Extract the (X, Y) coordinate from the center of the cell holding the provided text.  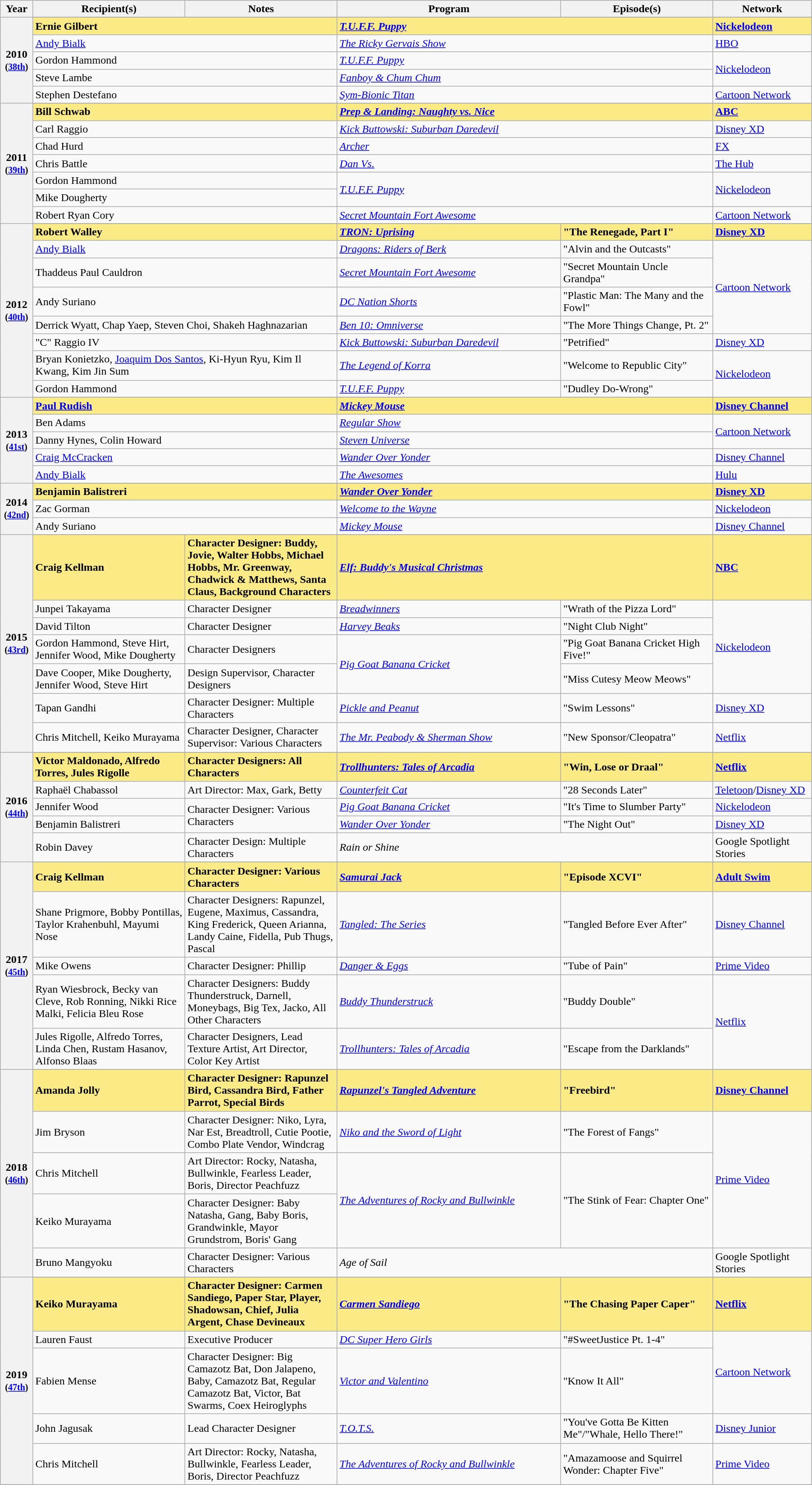
Episode(s) (637, 9)
2014 (42nd) (17, 509)
Character Designer: Baby Natasha, Gang, Baby Boris, Grandwinkle, Mayor Grundstrom, Boris' Gang (261, 1221)
Robert Walley (185, 232)
The Awesomes (525, 474)
Gordon Hammond, Steve Hirt, Jennifer Wood, Mike Dougherty (109, 649)
Year (17, 9)
Teletoon/Disney XD (762, 790)
Character Designers, Lead Texture Artist, Art Director, Color Key Artist (261, 1049)
Regular Show (525, 423)
Carl Raggio (185, 129)
"The Night Out" (637, 824)
"Buddy Double" (637, 1002)
Character Designers: Rapunzel, Eugene, Maximus, Cassandra, King Frederick, Queen Arianna, Landy Caine, Fidella, Pub Thugs, Pascal (261, 924)
"Win, Lose or Draal" (637, 766)
Disney Junior (762, 1428)
Steven Universe (525, 440)
"The Forest of Fangs" (637, 1132)
Executive Producer (261, 1339)
"Miss Cutesy Meow Meows" (637, 679)
Mike Owens (109, 966)
Samurai Jack (449, 876)
Pickle and Peanut (449, 708)
2017 (45th) (17, 966)
"Tube of Pain" (637, 966)
Dave Cooper, Mike Dougherty, Jennifer Wood, Steve Hirt (109, 679)
Jules Rigolle, Alfredo Torres, Linda Chen, Rustam Hasanov, Alfonso Blaas (109, 1049)
Character Designer: Rapunzel Bird, Cassandra Bird, Father Parrot, Special Birds (261, 1091)
"Plastic Man: The Many and the Fowl" (637, 302)
Jim Bryson (109, 1132)
Harvey Beaks (449, 626)
David Tilton (109, 626)
Tangled: The Series (449, 924)
Character Designer: Phillip (261, 966)
2019 (47th) (17, 1381)
Character Designer: Buddy, Jovie, Walter Hobbs, Michael Hobbs, Mr. Greenway, Chadwick & Matthews, Santa Claus, Background Characters (261, 568)
Chris Battle (185, 163)
Lauren Faust (109, 1339)
"Dudley Do-Wrong" (637, 389)
Dan Vs. (525, 163)
Lead Character Designer (261, 1428)
Tapan Gandhi (109, 708)
Counterfeit Cat (449, 790)
Victor and Valentino (449, 1381)
Rapunzel's Tangled Adventure (449, 1091)
"C" Raggio IV (185, 342)
2012 (40th) (17, 311)
T.O.T.S. (449, 1428)
Adult Swim (762, 876)
The Mr. Peabody & Sherman Show (449, 738)
2015 (43rd) (17, 643)
Art Director: Max, Gark, Betty (261, 790)
Carmen Sandiego (449, 1304)
"28 Seconds Later" (637, 790)
Ben 10: Omniverse (449, 325)
"It's Time to Slumber Party" (637, 807)
Danny Hynes, Colin Howard (185, 440)
Danger & Eggs (449, 966)
Steve Lambe (185, 78)
Chad Hurd (185, 146)
2018 (46th) (17, 1173)
Paul Rudish (185, 406)
"Wrath of the Pizza Lord" (637, 609)
Raphaël Chabassol (109, 790)
"You've Gotta Be Kitten Me"/"Whale, Hello There!" (637, 1428)
Elf: Buddy's Musical Christmas (525, 568)
Buddy Thunderstruck (449, 1002)
Rain or Shine (525, 848)
Victor Maldonado, Alfredo Torres, Jules Rigolle (109, 766)
Chris Mitchell, Keiko Murayama (109, 738)
"Pig Goat Banana Cricket High Five!" (637, 649)
Welcome to the Wayne (525, 509)
Age of Sail (525, 1262)
"Petrified" (637, 342)
"Amazamoose and Squirrel Wonder: Chapter Five" (637, 1464)
Character Designer: Multiple Characters (261, 708)
Zac Gorman (185, 509)
Stephen Destefano (185, 95)
"Tangled Before Ever After" (637, 924)
Hulu (762, 474)
Dragons: Riders of Berk (449, 249)
DC Super Hero Girls (449, 1339)
Ryan Wiesbrock, Becky van Cleve, Rob Ronning, Nikki Rice Malki, Felicia Bleu Rose (109, 1002)
Character Design: Multiple Characters (261, 848)
Design Supervisor, Character Designers (261, 679)
The Hub (762, 163)
Character Designer, Character Supervisor: Various Characters (261, 738)
Ben Adams (185, 423)
Niko and the Sword of Light (449, 1132)
"Welcome to Republic City" (637, 365)
2016 (44th) (17, 807)
"Night Club Night" (637, 626)
ABC (762, 112)
2010 (38th) (17, 60)
"Alvin and the Outcasts" (637, 249)
Bryan Konietzko, Joaquim Dos Santos, Ki-Hyun Ryu, Kim Il Kwang, Kim Jin Sum (185, 365)
"#SweetJustice Pt. 1-4" (637, 1339)
Breadwinners (449, 609)
"Secret Mountain Uncle Grandpa" (637, 272)
John Jagusak (109, 1428)
"Episode XCVI" (637, 876)
Character Designers: All Characters (261, 766)
2011 (39th) (17, 163)
"Escape from the Darklands" (637, 1049)
The Legend of Korra (449, 365)
TRON: Uprising (449, 232)
Character Designers (261, 649)
Character Designer: Carmen Sandiego, Paper Star, Player, Shadowsan, Chief, Julia Argent, Chase Devineaux (261, 1304)
Bruno Mangyoku (109, 1262)
Amanda Jolly (109, 1091)
Junpei Takayama (109, 609)
Network (762, 9)
NBC (762, 568)
Robin Davey (109, 848)
Ernie Gilbert (185, 26)
Derrick Wyatt, Chap Yaep, Steven Choi, Shakeh Haghnazarian (185, 325)
Character Designers: Buddy Thunderstruck, Darnell, Moneybags, Big Tex, Jacko, All Other Characters (261, 1002)
DC Nation Shorts (449, 302)
Robert Ryan Cory (185, 215)
Fanboy & Chum Chum (525, 78)
Sym-Bionic Titan (525, 95)
"Freebird" (637, 1091)
"Know It All" (637, 1381)
2013 (41st) (17, 440)
Shane Prigmore, Bobby Pontillas, Taylor Krahenbuhl, Mayumi Nose (109, 924)
Recipient(s) (109, 9)
Archer (525, 146)
Bill Schwab (185, 112)
"New Sponsor/Cleopatra" (637, 738)
Character Designer: Niko, Lyra, Nar Est, Breadtroll, Cutie Pootie, Combo Plate Vendor, Windcrag (261, 1132)
Character Designer: Big Camazotz Bat, Don Jalapeno, Baby, Camazotz Bat, Regular Camazotz Bat, Victor, Bat Swarms, Coex Heiroglyphs (261, 1381)
Craig McCracken (185, 457)
"The Stink of Fear: Chapter One" (637, 1200)
Program (449, 9)
"The Chasing Paper Caper" (637, 1304)
The Ricky Gervais Show (525, 43)
Notes (261, 9)
"The More Things Change, Pt. 2" (637, 325)
"Swim Lessons" (637, 708)
Thaddeus Paul Cauldron (185, 272)
Prep & Landing: Naughty vs. Nice (525, 112)
FX (762, 146)
HBO (762, 43)
Jennifer Wood (109, 807)
"The Renegade, Part I" (637, 232)
Mike Dougherty (185, 197)
Fabien Mense (109, 1381)
